Identify which cell holds the provided text, then report its (x, y) central coordinate. 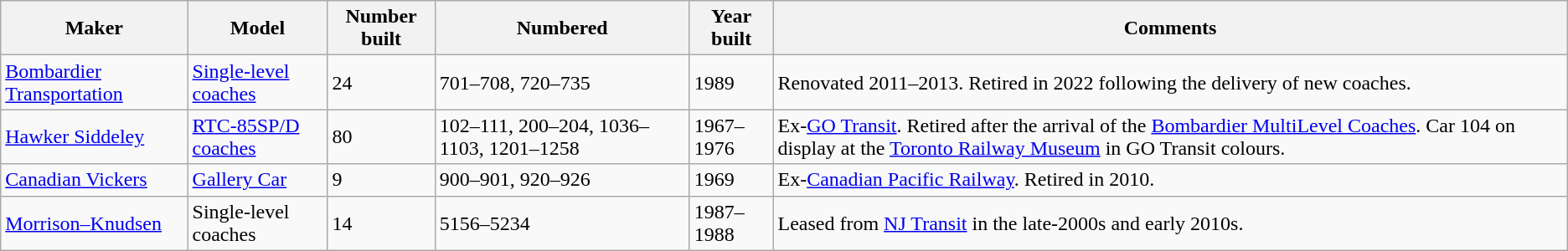
Numbered (562, 28)
Model (258, 28)
Renovated 2011–2013. Retired in 2022 following the delivery of new coaches. (1170, 82)
14 (381, 223)
1967–1976 (731, 137)
Comments (1170, 28)
80 (381, 137)
900–901, 920–926 (562, 180)
24 (381, 82)
Year built (731, 28)
Maker (94, 28)
9 (381, 180)
Ex-Canadian Pacific Railway. Retired in 2010. (1170, 180)
Morrison–Knudsen (94, 223)
1969 (731, 180)
Hawker Siddeley (94, 137)
102–111, 200–204, 1036–1103, 1201–1258 (562, 137)
1987–1988 (731, 223)
Leased from NJ Transit in the late-2000s and early 2010s. (1170, 223)
701–708, 720–735 (562, 82)
5156–5234 (562, 223)
Canadian Vickers (94, 180)
Bombardier Transportation (94, 82)
1989 (731, 82)
Gallery Car (258, 180)
Number built (381, 28)
RTC-85SP/D coaches (258, 137)
